Return [X, Y] of the center of cell containing provided text 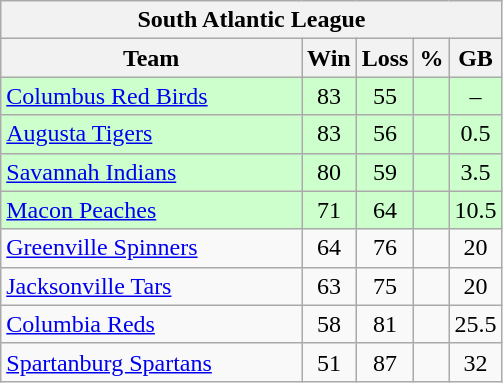
GB [476, 58]
0.5 [476, 134]
10.5 [476, 210]
Savannah Indians [152, 172]
63 [330, 286]
– [476, 96]
32 [476, 362]
Macon Peaches [152, 210]
51 [330, 362]
76 [385, 248]
South Atlantic League [252, 20]
3.5 [476, 172]
56 [385, 134]
55 [385, 96]
Team [152, 58]
Augusta Tigers [152, 134]
% [432, 58]
71 [330, 210]
87 [385, 362]
Jacksonville Tars [152, 286]
25.5 [476, 324]
Columbia Reds [152, 324]
80 [330, 172]
81 [385, 324]
Columbus Red Birds [152, 96]
Loss [385, 58]
Greenville Spinners [152, 248]
59 [385, 172]
75 [385, 286]
58 [330, 324]
Win [330, 58]
Spartanburg Spartans [152, 362]
